Extract the (X, Y) coordinate from the center of the cell holding the provided text.  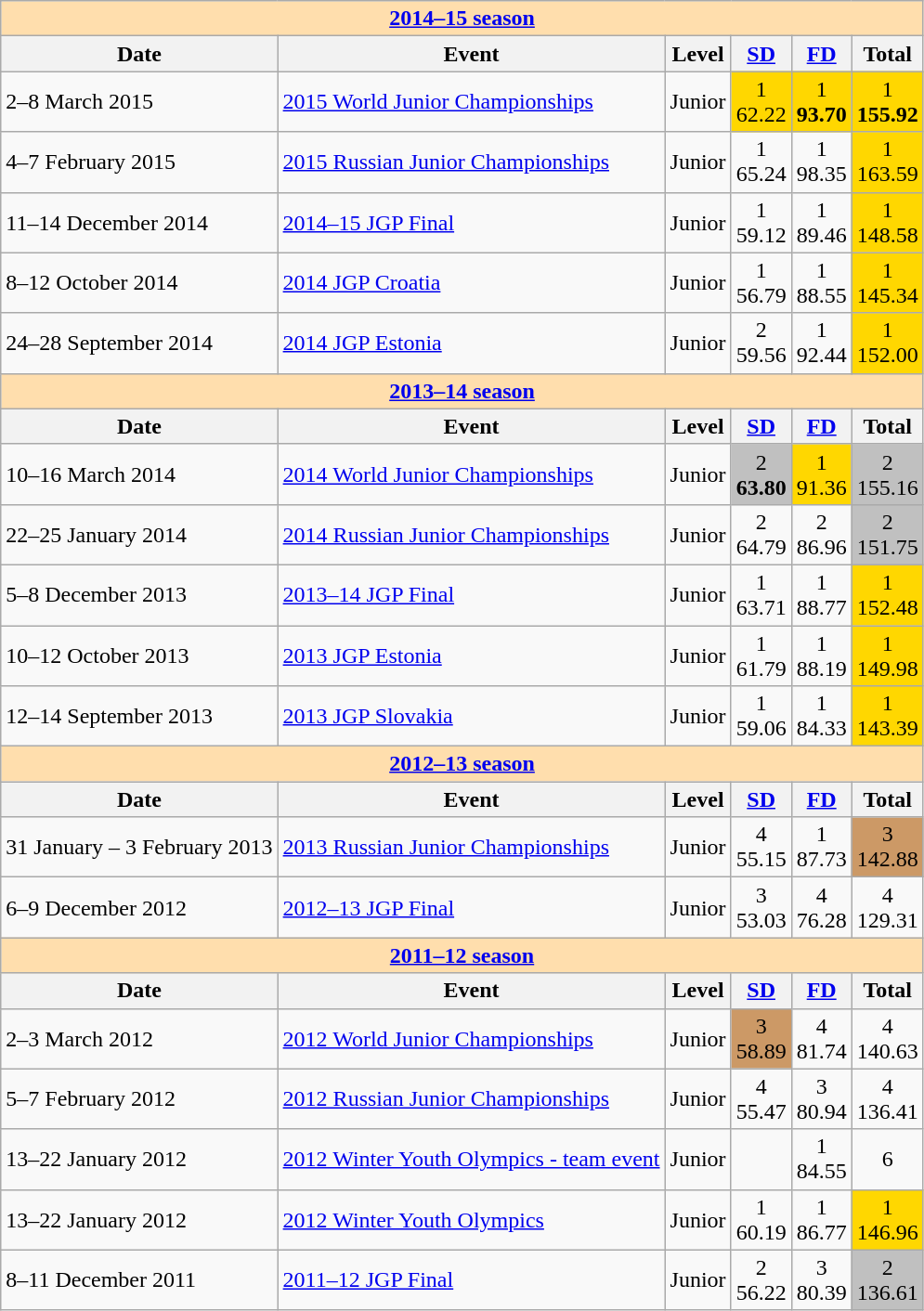
8–12 October 2014 (139, 282)
3 53.03 (761, 908)
1 155.92 (888, 102)
1 152.48 (888, 594)
1 143.39 (888, 717)
1 88.19 (821, 655)
2013 Russian Junior Championships (472, 847)
1 65.24 (761, 162)
2 56.22 (761, 1279)
2012–13 season (462, 764)
4 76.28 (821, 908)
3 80.94 (821, 1099)
2 59.56 (761, 344)
2011–12 season (462, 955)
1 145.34 (888, 282)
1 84.33 (821, 717)
2014 World Junior Championships (472, 474)
2013–14 JGP Final (472, 594)
24–28 September 2014 (139, 344)
2013–14 season (462, 391)
3 58.89 (761, 1038)
4 140.63 (888, 1038)
2 151.75 (888, 535)
1 88.55 (821, 282)
2012–13 JGP Final (472, 908)
1 93.70 (821, 102)
11–14 December 2014 (139, 223)
1 89.46 (821, 223)
2012 Russian Junior Championships (472, 1099)
2014–15 JGP Final (472, 223)
1 86.77 (821, 1220)
2–8 March 2015 (139, 102)
2 155.16 (888, 474)
1 56.79 (761, 282)
6–9 December 2012 (139, 908)
1 163.59 (888, 162)
2 86.96 (821, 535)
4 55.15 (761, 847)
1 59.12 (761, 223)
2013 JGP Estonia (472, 655)
1 148.58 (888, 223)
2015 Russian Junior Championships (472, 162)
2 64.79 (761, 535)
5–8 December 2013 (139, 594)
2 136.61 (888, 1279)
2014 JGP Estonia (472, 344)
1 98.35 (821, 162)
1 88.77 (821, 594)
2014 Russian Junior Championships (472, 535)
1 149.98 (888, 655)
2012 Winter Youth Olympics - team event (472, 1159)
1 91.36 (821, 474)
2014–15 season (462, 19)
4 136.41 (888, 1099)
1 62.22 (761, 102)
22–25 January 2014 (139, 535)
1 63.71 (761, 594)
1 92.44 (821, 344)
4–7 February 2015 (139, 162)
1 59.06 (761, 717)
1 84.55 (821, 1159)
1 61.79 (761, 655)
2012 World Junior Championships (472, 1038)
12–14 September 2013 (139, 717)
1 60.19 (761, 1220)
3 142.88 (888, 847)
31 January – 3 February 2013 (139, 847)
1 152.00 (888, 344)
4 55.47 (761, 1099)
2–3 March 2012 (139, 1038)
2014 JGP Croatia (472, 282)
10–12 October 2013 (139, 655)
5–7 February 2012 (139, 1099)
2013 JGP Slovakia (472, 717)
1 87.73 (821, 847)
4 81.74 (821, 1038)
2015 World Junior Championships (472, 102)
8–11 December 2011 (139, 1279)
2011–12 JGP Final (472, 1279)
10–16 March 2014 (139, 474)
1 146.96 (888, 1220)
3 80.39 (821, 1279)
4 129.31 (888, 908)
6 (888, 1159)
2012 Winter Youth Olympics (472, 1220)
2 63.80 (761, 474)
